Provide the [X, Y] coordinate of the cell's center where the given text is located.  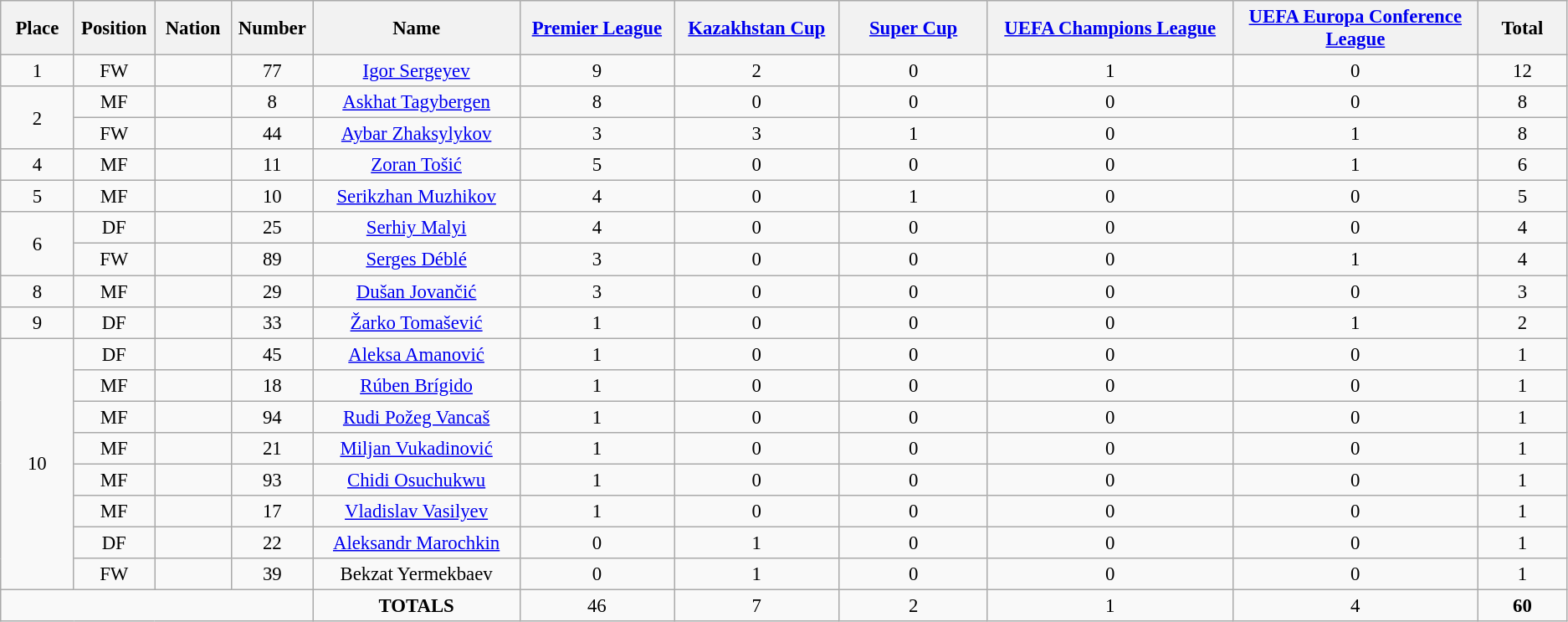
29 [273, 291]
Miljan Vukadinović [417, 449]
Dušan Jovančić [417, 291]
17 [273, 511]
39 [273, 574]
Zoran Tošić [417, 165]
21 [273, 449]
33 [273, 322]
UEFA Europa Conference League [1355, 28]
Premier League [597, 28]
Position [114, 28]
Super Cup [914, 28]
77 [273, 71]
Name [417, 28]
TOTALS [417, 606]
Rudi Požeg Vancaš [417, 417]
Place [37, 28]
Serges Déblé [417, 260]
Aleksandr Marochkin [417, 542]
94 [273, 417]
Chidi Osuchukwu [417, 480]
Aleksa Amanović [417, 354]
22 [273, 542]
93 [273, 480]
60 [1522, 606]
UEFA Champions League [1109, 28]
Askhat Tagybergen [417, 102]
25 [273, 229]
Igor Sergeyev [417, 71]
45 [273, 354]
Number [273, 28]
Nation [192, 28]
18 [273, 385]
Rúben Brígido [417, 385]
44 [273, 134]
Total [1522, 28]
11 [273, 165]
Bekzat Yermekbaev [417, 574]
Aybar Zhaksylykov [417, 134]
89 [273, 260]
Kazakhstan Cup [757, 28]
Vladislav Vasilyev [417, 511]
46 [597, 606]
12 [1522, 71]
7 [757, 606]
Serhiy Malyi [417, 229]
Žarko Tomašević [417, 322]
Serikzhan Muzhikov [417, 197]
